Scan for the cell matching the given text and deliver its [X, Y] coordinate at center. 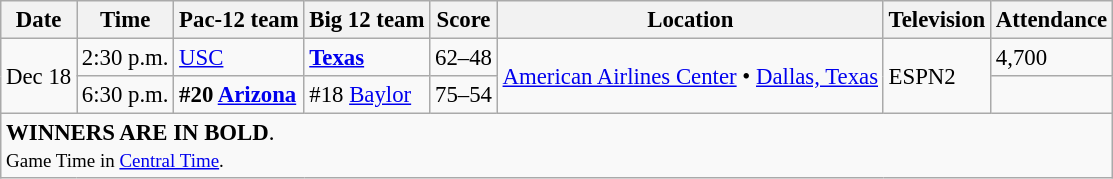
USC [239, 58]
Location [690, 20]
Big 12 team [367, 20]
75–54 [464, 95]
Date [39, 20]
2:30 p.m. [124, 58]
6:30 p.m. [124, 95]
Dec 18 [39, 76]
Score [464, 20]
American Airlines Center • Dallas, Texas [690, 76]
Texas [367, 58]
Television [936, 20]
4,700 [1052, 58]
WINNERS ARE IN BOLD.Game Time in Central Time. [557, 146]
62–48 [464, 58]
Time [124, 20]
#20 Arizona [239, 95]
ESPN2 [936, 76]
Pac-12 team [239, 20]
#18 Baylor [367, 95]
Attendance [1052, 20]
